Output the (x, y) coordinate of the center of the cell containing the given text.  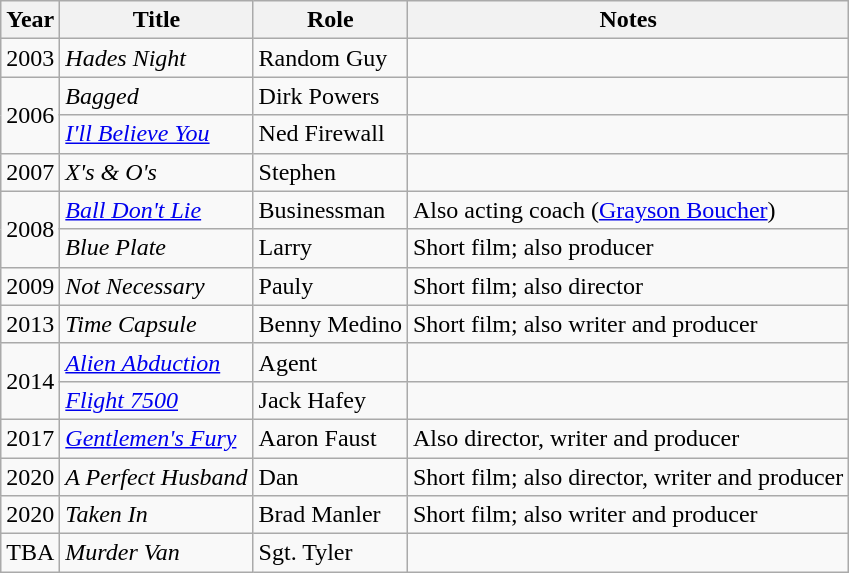
Pauly (330, 286)
Short film; also director, writer and producer (628, 477)
Year (30, 20)
Murder Van (156, 553)
Sgt. Tyler (330, 553)
Alien Abduction (156, 362)
Ball Don't Lie (156, 210)
2014 (30, 381)
I'll Believe You (156, 134)
Benny Medino (330, 324)
2008 (30, 229)
Blue Plate (156, 248)
2009 (30, 286)
2013 (30, 324)
A Perfect Husband (156, 477)
Taken In (156, 515)
Random Guy (330, 58)
Dan (330, 477)
Stephen (330, 172)
Time Capsule (156, 324)
Aaron Faust (330, 438)
Larry (330, 248)
Hades Night (156, 58)
Not Necessary (156, 286)
2003 (30, 58)
X's & O's (156, 172)
2006 (30, 115)
Title (156, 20)
Flight 7500 (156, 400)
Role (330, 20)
Short film; also director (628, 286)
Brad Manler (330, 515)
Ned Firewall (330, 134)
Bagged (156, 96)
Dirk Powers (330, 96)
Short film; also producer (628, 248)
Also director, writer and producer (628, 438)
Businessman (330, 210)
Gentlemen's Fury (156, 438)
2007 (30, 172)
Also acting coach (Grayson Boucher) (628, 210)
2017 (30, 438)
Agent (330, 362)
Notes (628, 20)
Jack Hafey (330, 400)
TBA (30, 553)
